Scan for the cell matching the given text and deliver its [X, Y] coordinate at center. 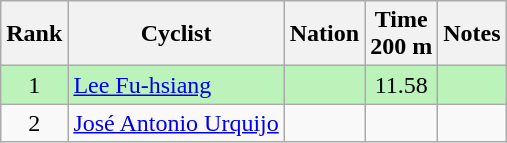
Rank [34, 34]
1 [34, 85]
Notes [472, 34]
2 [34, 123]
José Antonio Urquijo [176, 123]
Time200 m [402, 34]
Nation [324, 34]
Lee Fu-hsiang [176, 85]
Cyclist [176, 34]
11.58 [402, 85]
